Return the (x, y) coordinate for the center point of the cell that contains the specified text.  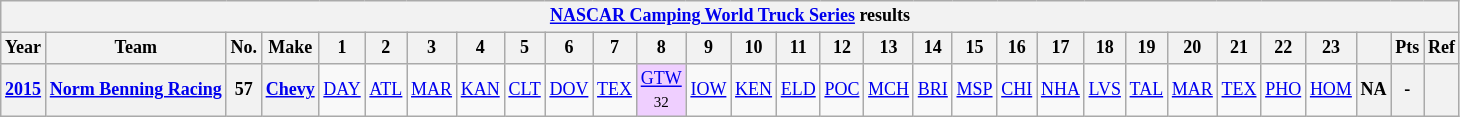
NHA (1061, 90)
2015 (24, 90)
16 (1017, 48)
CLT (524, 90)
PHO (1284, 90)
20 (1192, 48)
3 (432, 48)
BRI (932, 90)
1 (342, 48)
GTW32 (661, 90)
IOW (708, 90)
DOV (569, 90)
22 (1284, 48)
MCH (889, 90)
MSP (974, 90)
Year (24, 48)
TAL (1146, 90)
Ref (1442, 48)
CHI (1017, 90)
POC (842, 90)
7 (615, 48)
5 (524, 48)
13 (889, 48)
LVS (1104, 90)
57 (244, 90)
4 (480, 48)
Make (290, 48)
Team (136, 48)
15 (974, 48)
No. (244, 48)
NASCAR Camping World Truck Series results (730, 16)
18 (1104, 48)
9 (708, 48)
10 (754, 48)
KEN (754, 90)
12 (842, 48)
23 (1332, 48)
14 (932, 48)
Norm Benning Racing (136, 90)
ELD (798, 90)
6 (569, 48)
Chevy (290, 90)
HOM (1332, 90)
21 (1239, 48)
DAY (342, 90)
Pts (1408, 48)
NA (1374, 90)
17 (1061, 48)
11 (798, 48)
2 (386, 48)
ATL (386, 90)
KAN (480, 90)
- (1408, 90)
8 (661, 48)
19 (1146, 48)
